Detect which cell encompasses the target text, then output its [X, Y] center coordinate. 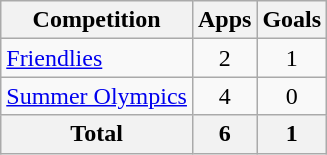
Total [97, 134]
2 [224, 58]
Apps [224, 20]
Goals [292, 20]
Friendlies [97, 58]
4 [224, 96]
6 [224, 134]
Summer Olympics [97, 96]
Competition [97, 20]
0 [292, 96]
